Provide the [X, Y] coordinate of the cell's center where the given text is located.  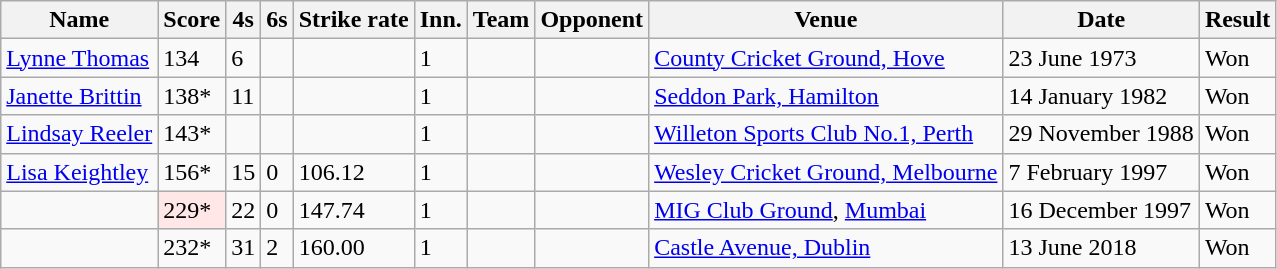
MIG Club Ground, Mumbai [826, 210]
22 [244, 210]
134 [192, 58]
County Cricket Ground, Hove [826, 58]
2 [277, 248]
138* [192, 96]
Castle Avenue, Dublin [826, 248]
16 December 1997 [1101, 210]
Team [501, 20]
147.74 [354, 210]
Venue [826, 20]
Janette Brittin [80, 96]
23 June 1973 [1101, 58]
Seddon Park, Hamilton [826, 96]
Lynne Thomas [80, 58]
Lisa Keightley [80, 172]
Strike rate [354, 20]
Score [192, 20]
7 February 1997 [1101, 172]
6s [277, 20]
4s [244, 20]
143* [192, 134]
Result [1237, 20]
232* [192, 248]
6 [244, 58]
156* [192, 172]
Opponent [592, 20]
15 [244, 172]
Inn. [440, 20]
160.00 [354, 248]
Wesley Cricket Ground, Melbourne [826, 172]
Willeton Sports Club No.1, Perth [826, 134]
Date [1101, 20]
31 [244, 248]
106.12 [354, 172]
11 [244, 96]
29 November 1988 [1101, 134]
Name [80, 20]
14 January 1982 [1101, 96]
229* [192, 210]
13 June 2018 [1101, 248]
Lindsay Reeler [80, 134]
